Extract the (x, y) coordinate from the center of the cell holding the provided text.  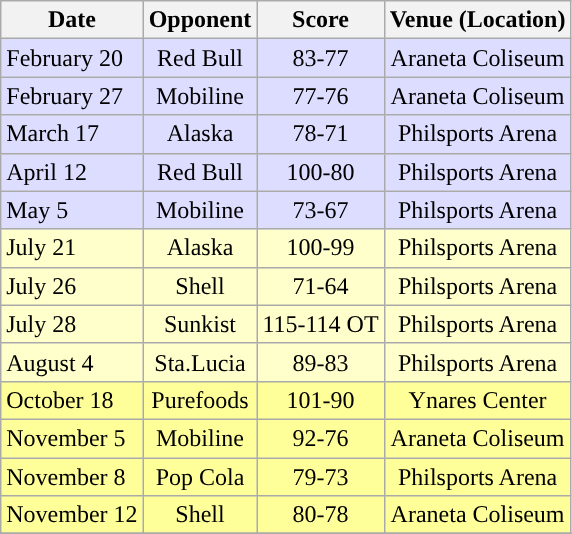
Score (320, 20)
July 26 (72, 286)
Venue (Location) (478, 20)
November 8 (72, 477)
Ynares Center (478, 400)
100-99 (320, 248)
May 5 (72, 210)
79-73 (320, 477)
April 12 (72, 172)
March 17 (72, 134)
August 4 (72, 362)
78-71 (320, 134)
Purefoods (200, 400)
Sunkist (200, 324)
February 27 (72, 96)
October 18 (72, 400)
89-83 (320, 362)
92-76 (320, 438)
100-80 (320, 172)
February 20 (72, 58)
July 21 (72, 248)
71-64 (320, 286)
November 12 (72, 515)
83-77 (320, 58)
73-67 (320, 210)
Sta.Lucia (200, 362)
101-90 (320, 400)
Date (72, 20)
77-76 (320, 96)
115-114 OT (320, 324)
November 5 (72, 438)
Opponent (200, 20)
Pop Cola (200, 477)
80-78 (320, 515)
July 28 (72, 324)
